From the cell containing the given text, extract its center point as (X, Y) coordinate. 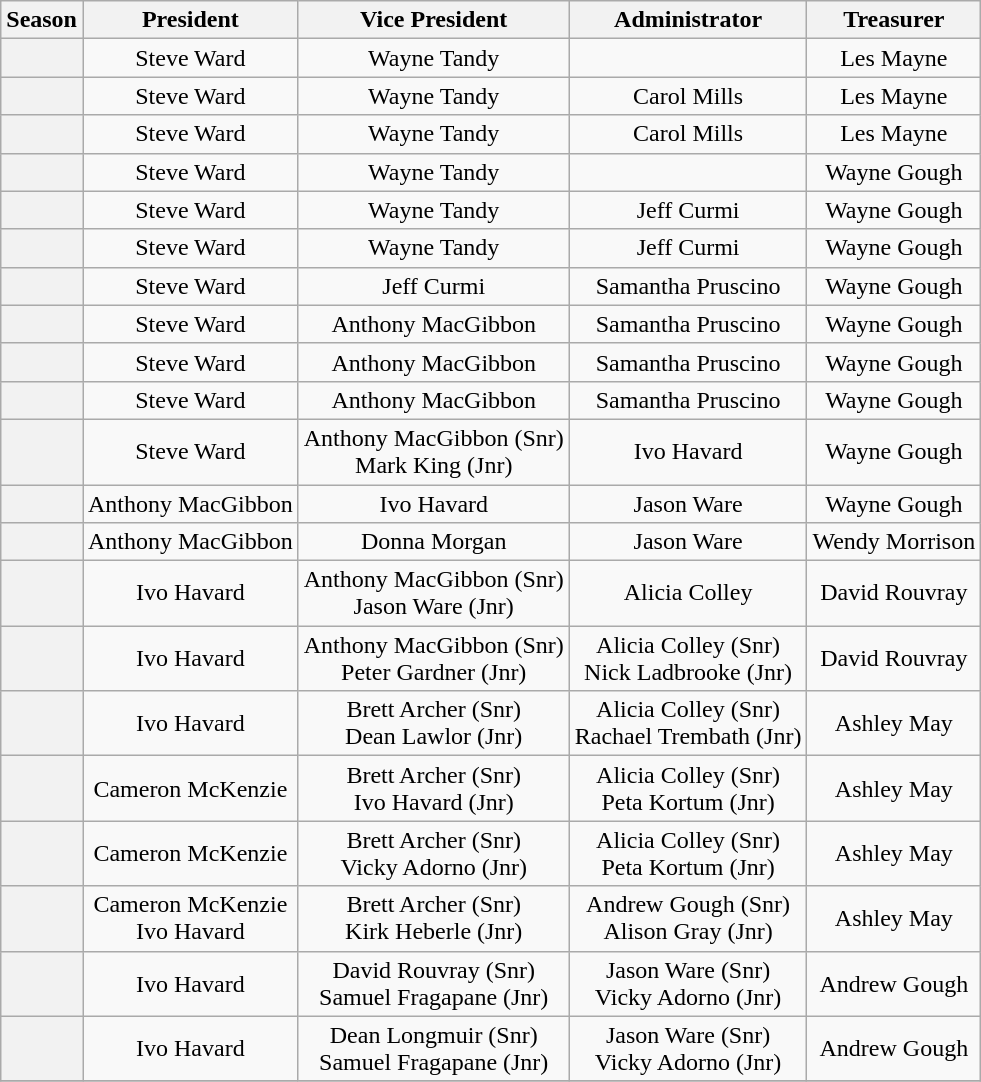
Anthony MacGibbon (Snr)Peter Gardner (Jnr) (434, 658)
Brett Archer (Snr)Kirk Heberle (Jnr) (434, 918)
Dean Longmuir (Snr)Samuel Fragapane (Jnr) (434, 1048)
Wendy Morrison (894, 542)
Alicia Colley (688, 594)
Treasurer (894, 20)
Anthony MacGibbon (Snr)Jason Ware (Jnr) (434, 594)
Alicia Colley (Snr)Nick Ladbrooke (Jnr) (688, 658)
Anthony MacGibbon (Snr)Mark King (Jnr) (434, 452)
Cameron McKenzieIvo Havard (190, 918)
Vice President (434, 20)
Alicia Colley (Snr)Rachael Trembath (Jnr) (688, 724)
Brett Archer (Snr)Vicky Adorno (Jnr) (434, 854)
Brett Archer (Snr)Dean Lawlor (Jnr) (434, 724)
Donna Morgan (434, 542)
Season (42, 20)
Andrew Gough (Snr)Alison Gray (Jnr) (688, 918)
Brett Archer (Snr)Ivo Havard (Jnr) (434, 788)
President (190, 20)
David Rouvray (Snr)Samuel Fragapane (Jnr) (434, 984)
Administrator (688, 20)
